Return (X, Y) of the center of cell containing provided text 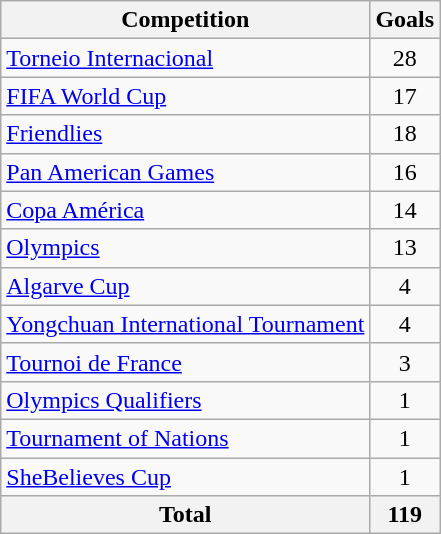
Competition (186, 20)
Copa América (186, 210)
FIFA World Cup (186, 96)
Total (186, 515)
Torneio Internacional (186, 58)
18 (405, 134)
119 (405, 515)
3 (405, 362)
Yongchuan International Tournament (186, 324)
Tournoi de France (186, 362)
Pan American Games (186, 172)
16 (405, 172)
Olympics (186, 248)
28 (405, 58)
17 (405, 96)
Friendlies (186, 134)
13 (405, 248)
Olympics Qualifiers (186, 400)
Tournament of Nations (186, 438)
Algarve Cup (186, 286)
SheBelieves Cup (186, 477)
Goals (405, 20)
14 (405, 210)
